From the cell containing the given text, extract its center point as (X, Y) coordinate. 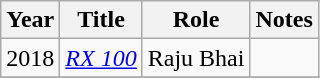
2018 (30, 58)
Notes (284, 20)
Title (101, 20)
RX 100 (101, 58)
Year (30, 20)
Role (196, 20)
Raju Bhai (196, 58)
